Scan for the cell matching the given text and deliver its (X, Y) coordinate at center. 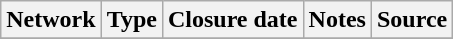
Type (132, 20)
Source (412, 20)
Notes (337, 20)
Network (51, 20)
Closure date (232, 20)
